Scan for the cell matching the given text and deliver its [x, y] coordinate at center. 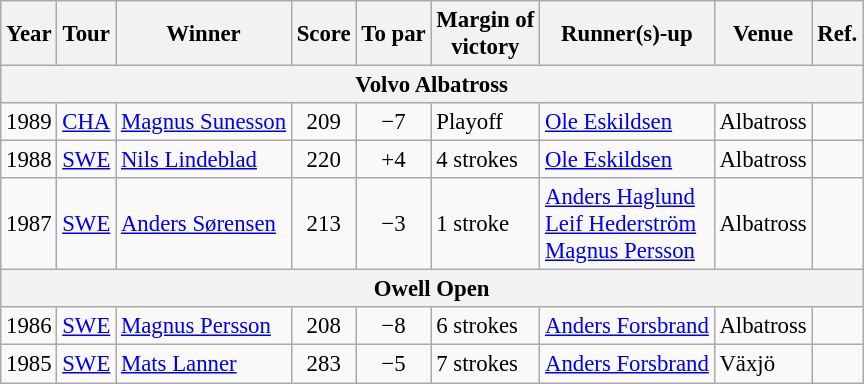
Mats Lanner [204, 364]
+4 [394, 160]
Ref. [837, 34]
−5 [394, 364]
6 strokes [486, 327]
Anders Sørensen [204, 224]
Magnus Sunesson [204, 122]
Volvo Albatross [432, 85]
208 [324, 327]
Margin ofvictory [486, 34]
283 [324, 364]
1987 [29, 224]
To par [394, 34]
209 [324, 122]
Winner [204, 34]
Score [324, 34]
Year [29, 34]
Magnus Persson [204, 327]
Runner(s)-up [627, 34]
−3 [394, 224]
1989 [29, 122]
Owell Open [432, 289]
1988 [29, 160]
Anders Haglund Leif Hederström Magnus Persson [627, 224]
4 strokes [486, 160]
Tour [86, 34]
Playoff [486, 122]
213 [324, 224]
7 strokes [486, 364]
−7 [394, 122]
1986 [29, 327]
1 stroke [486, 224]
Venue [763, 34]
1985 [29, 364]
Nils Lindeblad [204, 160]
220 [324, 160]
CHA [86, 122]
−8 [394, 327]
Växjö [763, 364]
